Capture the cell that displays the provided text and extract its (X, Y) central coordinate. 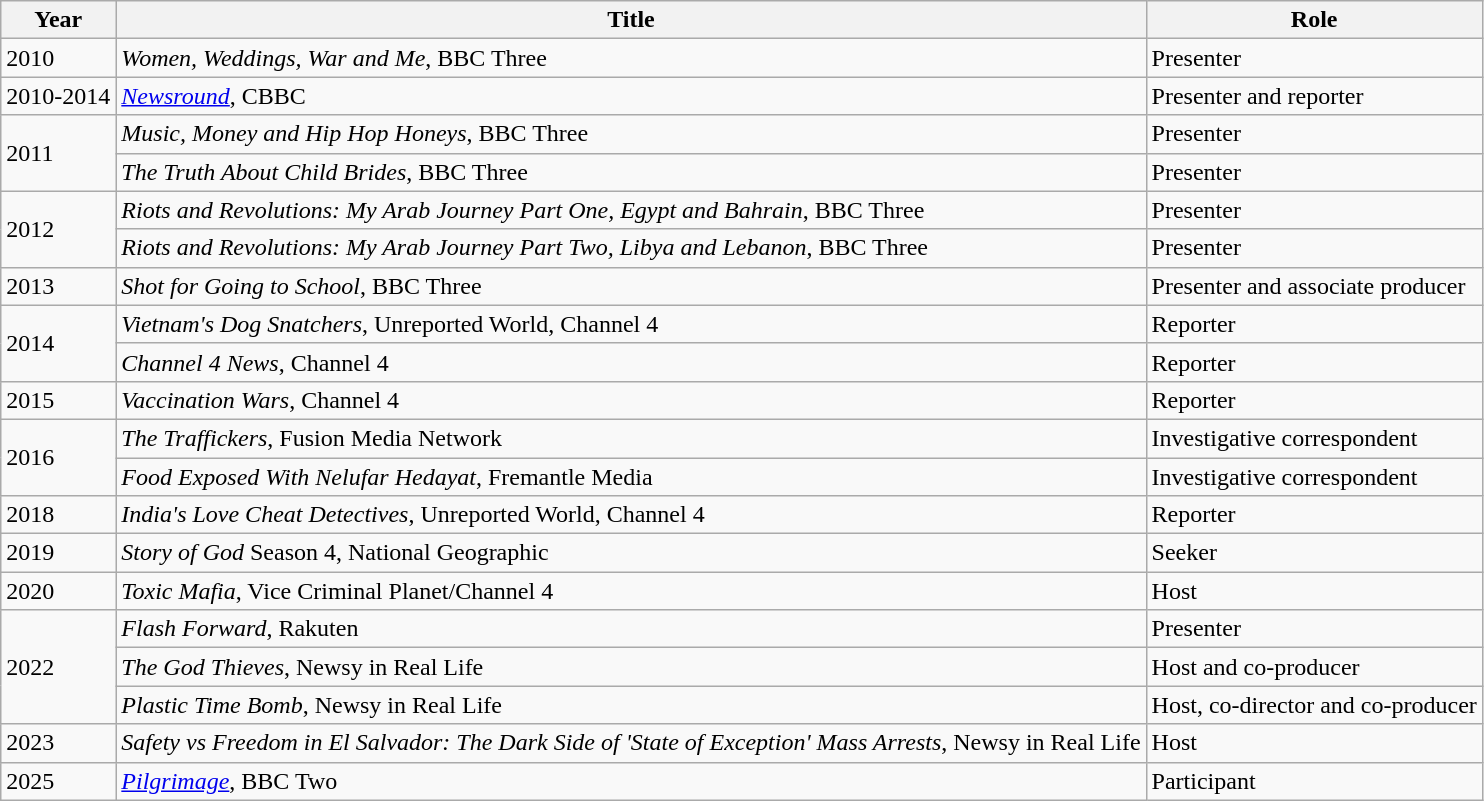
Participant (1314, 781)
Story of God Season 4, National Geographic (631, 553)
Title (631, 20)
2016 (58, 457)
Vietnam's Dog Snatchers, Unreported World, Channel 4 (631, 324)
2014 (58, 343)
Women, Weddings, War and Me, BBC Three (631, 58)
Channel 4 News, Channel 4 (631, 362)
Plastic Time Bomb, Newsy in Real Life (631, 705)
The God Thieves, Newsy in Real Life (631, 667)
Year (58, 20)
Safety vs Freedom in El Salvador: The Dark Side of 'State of Exception' Mass Arrests, Newsy in Real Life (631, 743)
Riots and Revolutions: My Arab Journey Part Two, Libya and Lebanon, BBC Three (631, 248)
2010-2014 (58, 96)
2022 (58, 667)
2023 (58, 743)
2012 (58, 229)
2018 (58, 515)
Presenter and reporter (1314, 96)
Toxic Mafia, Vice Criminal Planet/Channel 4 (631, 591)
Music, Money and Hip Hop Honeys, BBC Three (631, 134)
Food Exposed With Nelufar Hedayat, Fremantle Media (631, 477)
Pilgrimage, BBC Two (631, 781)
2013 (58, 286)
Seeker (1314, 553)
2019 (58, 553)
2010 (58, 58)
Host and co-producer (1314, 667)
Role (1314, 20)
Newsround, CBBC (631, 96)
Flash Forward, Rakuten (631, 629)
The Traffickers, Fusion Media Network (631, 438)
Vaccination Wars, Channel 4 (631, 400)
Presenter and associate producer (1314, 286)
India's Love Cheat Detectives, Unreported World, Channel 4 (631, 515)
2011 (58, 153)
2015 (58, 400)
2020 (58, 591)
Shot for Going to School, BBC Three (631, 286)
Riots and Revolutions: My Arab Journey Part One, Egypt and Bahrain, BBC Three (631, 210)
Host, co-director and co-producer (1314, 705)
2025 (58, 781)
The Truth About Child Brides, BBC Three (631, 172)
